Determine the [X, Y] coordinate at the center of the cell enclosing the given text.  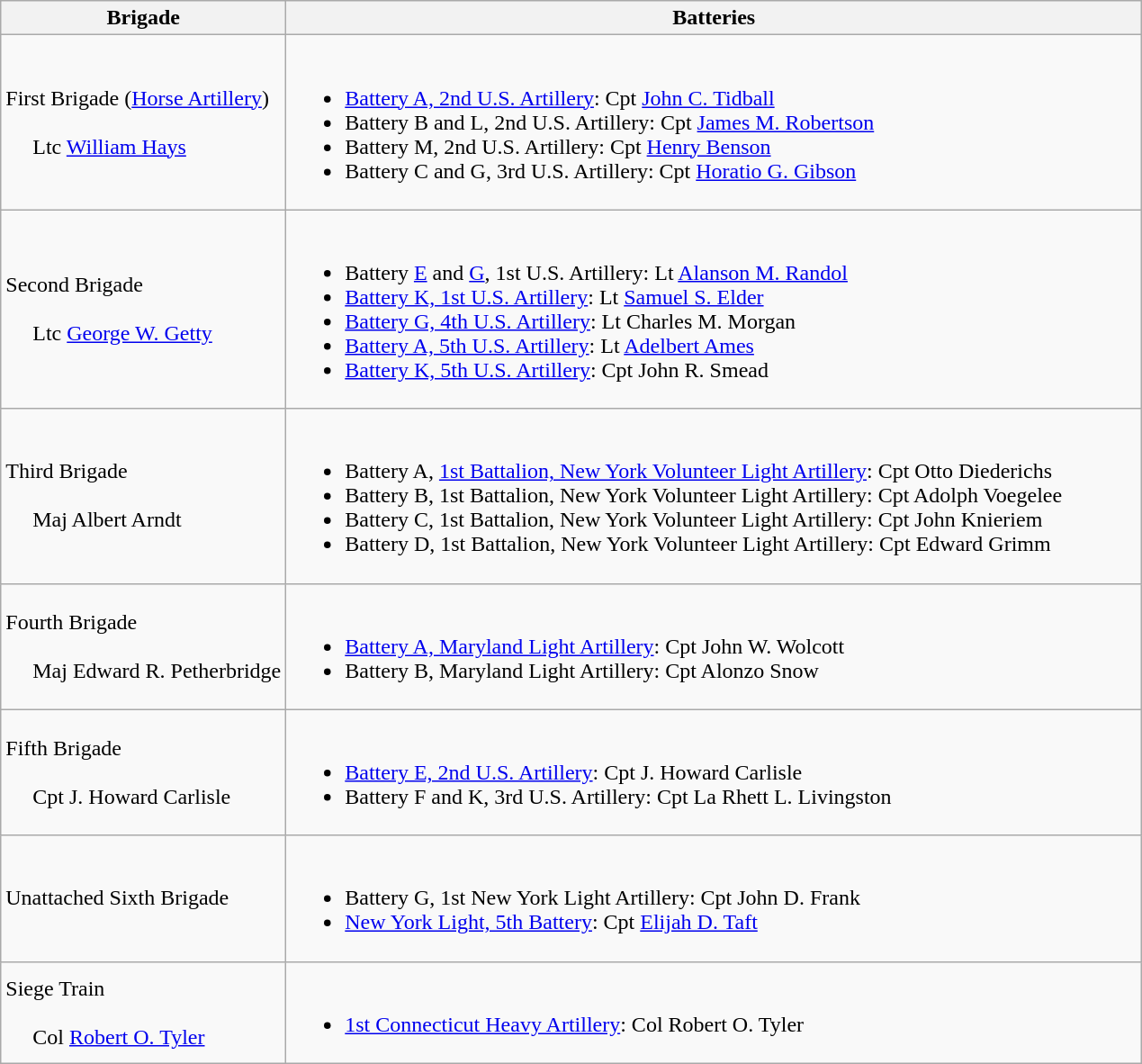
Brigade [144, 18]
Unattached Sixth Brigade [144, 898]
Third Brigade Maj Albert Arndt [144, 496]
Second Brigade Ltc George W. Getty [144, 310]
Battery E, 2nd U.S. Artillery: Cpt J. Howard CarlisleBattery F and K, 3rd U.S. Artillery: Cpt La Rhett L. Livingston [715, 772]
Batteries [715, 18]
Battery A, Maryland Light Artillery: Cpt John W. WolcottBattery B, Maryland Light Artillery: Cpt Alonzo Snow [715, 646]
Fifth Brigade Cpt J. Howard Carlisle [144, 772]
First Brigade (Horse Artillery) Ltc William Hays [144, 122]
Fourth Brigade Maj Edward R. Petherbridge [144, 646]
1st Connecticut Heavy Artillery: Col Robert O. Tyler [715, 1012]
Siege Train Col Robert O. Tyler [144, 1012]
Battery G, 1st New York Light Artillery: Cpt John D. FrankNew York Light, 5th Battery: Cpt Elijah D. Taft [715, 898]
